Pinpoint the cell where the given text exists, returning its [x, y] midpoint coordinate. 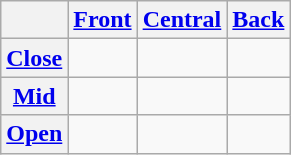
Open [34, 134]
Central [182, 20]
Front [102, 20]
Close [34, 58]
Mid [34, 96]
Back [258, 20]
